Locate the cell with the specified text and output its [X, Y] center coordinate. 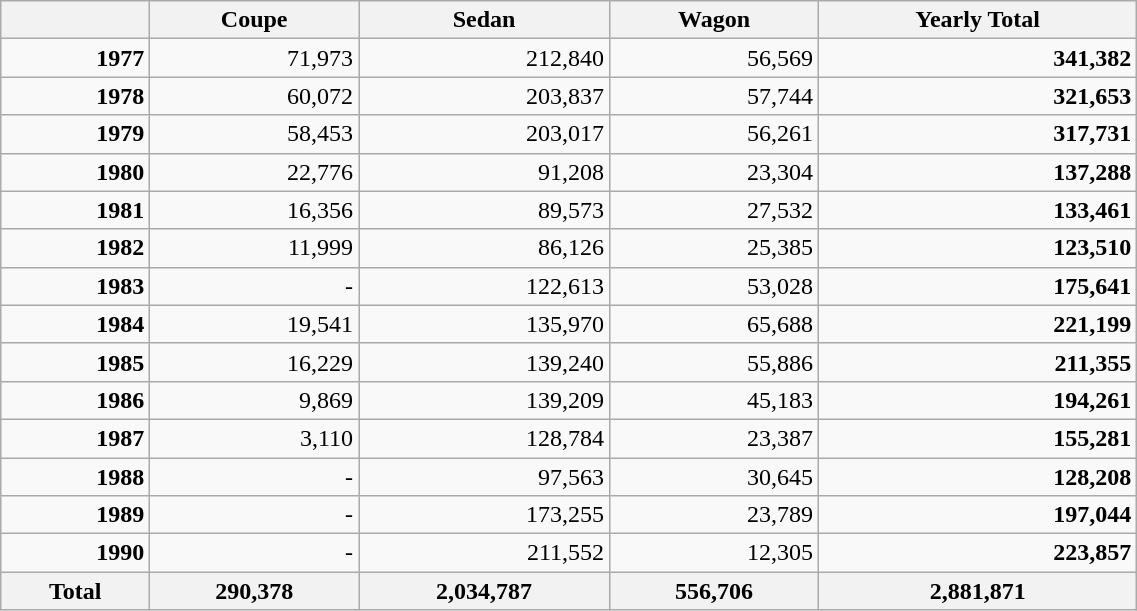
1989 [76, 515]
11,999 [254, 248]
56,569 [714, 58]
58,453 [254, 134]
16,229 [254, 362]
1988 [76, 477]
221,199 [977, 324]
19,541 [254, 324]
1979 [76, 134]
203,837 [484, 96]
128,784 [484, 438]
65,688 [714, 324]
53,028 [714, 286]
194,261 [977, 400]
55,886 [714, 362]
1983 [76, 286]
139,240 [484, 362]
23,387 [714, 438]
1980 [76, 172]
12,305 [714, 553]
3,110 [254, 438]
57,744 [714, 96]
128,208 [977, 477]
123,510 [977, 248]
122,613 [484, 286]
175,641 [977, 286]
23,304 [714, 172]
1985 [76, 362]
1978 [76, 96]
9,869 [254, 400]
223,857 [977, 553]
290,378 [254, 591]
86,126 [484, 248]
2,034,787 [484, 591]
1987 [76, 438]
1984 [76, 324]
173,255 [484, 515]
133,461 [977, 210]
60,072 [254, 96]
Wagon [714, 20]
1981 [76, 210]
45,183 [714, 400]
1990 [76, 553]
135,970 [484, 324]
97,563 [484, 477]
Sedan [484, 20]
197,044 [977, 515]
1982 [76, 248]
556,706 [714, 591]
30,645 [714, 477]
155,281 [977, 438]
317,731 [977, 134]
Total [76, 591]
56,261 [714, 134]
1977 [76, 58]
341,382 [977, 58]
22,776 [254, 172]
89,573 [484, 210]
Yearly Total [977, 20]
27,532 [714, 210]
137,288 [977, 172]
2,881,871 [977, 591]
16,356 [254, 210]
91,208 [484, 172]
23,789 [714, 515]
203,017 [484, 134]
1986 [76, 400]
211,355 [977, 362]
212,840 [484, 58]
71,973 [254, 58]
321,653 [977, 96]
Coupe [254, 20]
139,209 [484, 400]
211,552 [484, 553]
25,385 [714, 248]
